From the cell containing the given text, extract its center point as (X, Y) coordinate. 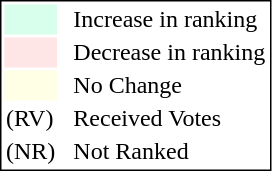
Decrease in ranking (170, 53)
(RV) (30, 119)
(NR) (30, 151)
Increase in ranking (170, 19)
No Change (170, 85)
Received Votes (170, 119)
Not Ranked (170, 151)
